From the cell containing the given text, extract its center point as [x, y] coordinate. 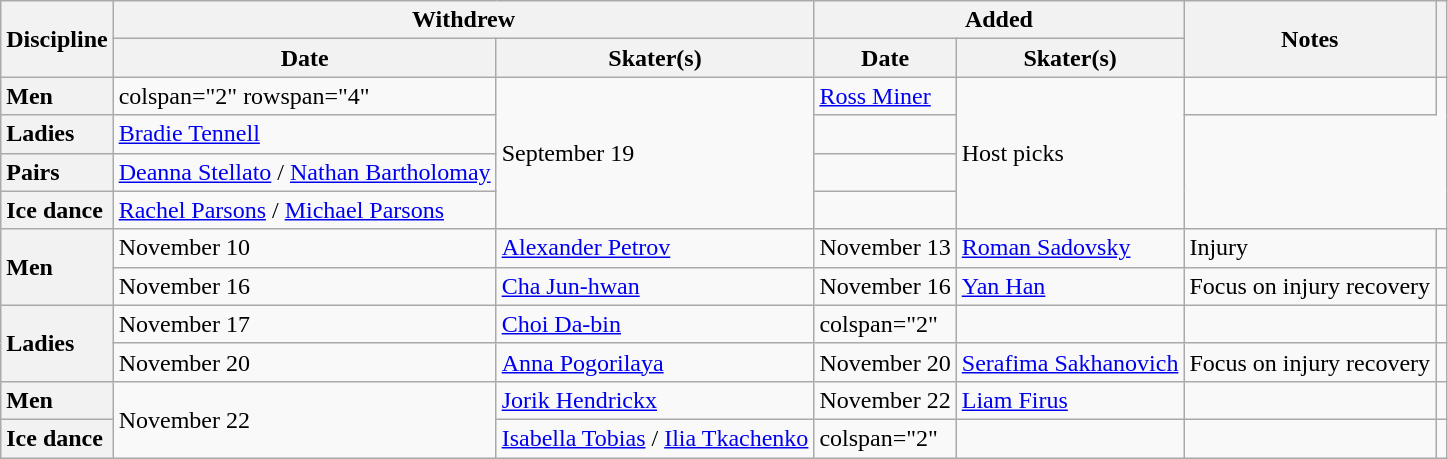
Bradie Tennell [304, 134]
Liam Firus [1070, 400]
Roman Sadovsky [1070, 248]
Jorik Hendrickx [655, 400]
Anna Pogorilaya [655, 362]
Choi Da-bin [655, 324]
Ross Miner [885, 96]
Deanna Stellato / Nathan Bartholomay [304, 172]
Yan Han [1070, 286]
Notes [1310, 39]
Added [999, 20]
Discipline [57, 39]
colspan="2" rowspan="4" [304, 96]
November 17 [304, 324]
November 13 [885, 248]
Host picks [1070, 153]
Alexander Petrov [655, 248]
Pairs [57, 172]
September 19 [655, 153]
November 10 [304, 248]
Serafima Sakhanovich [1070, 362]
Withdrew [464, 20]
Rachel Parsons / Michael Parsons [304, 210]
Injury [1310, 248]
Cha Jun-hwan [655, 286]
Isabella Tobias / Ilia Tkachenko [655, 438]
